Detect which cell encompasses the target text, then output its [x, y] center coordinate. 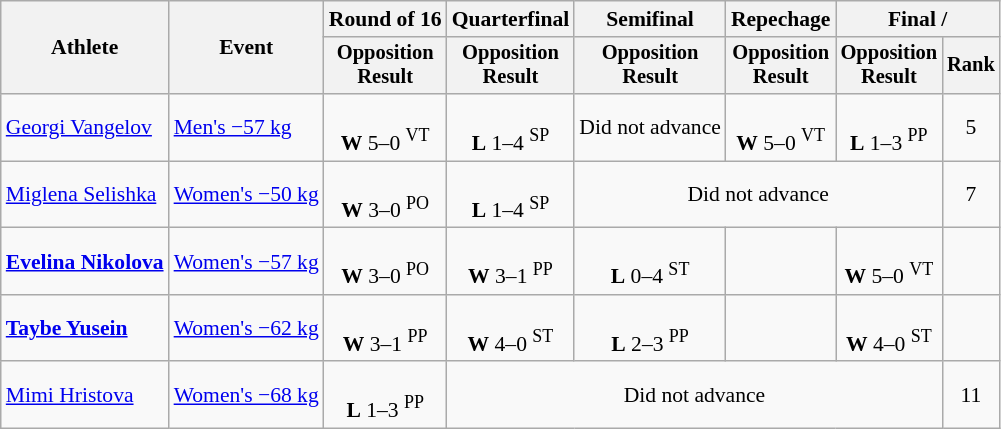
Men's −57 kg [246, 128]
L 2–3 PP [650, 328]
5 [971, 128]
Georgi Vangelov [85, 128]
Athlete [85, 48]
Miglena Selishka [85, 194]
Women's −57 kg [246, 262]
Taybe Yusein [85, 328]
Women's −68 kg [246, 396]
Women's −50 kg [246, 194]
Final / [918, 19]
7 [971, 194]
Evelina Nikolova [85, 262]
Semifinal [650, 19]
11 [971, 396]
Rank [971, 66]
Round of 16 [386, 19]
Women's −62 kg [246, 328]
Quarterfinal [511, 19]
Mimi Hristova [85, 396]
L 0–4 ST [650, 262]
Repechage [781, 19]
Event [246, 48]
